Detect which cell encompasses the target text, then output its (X, Y) center coordinate. 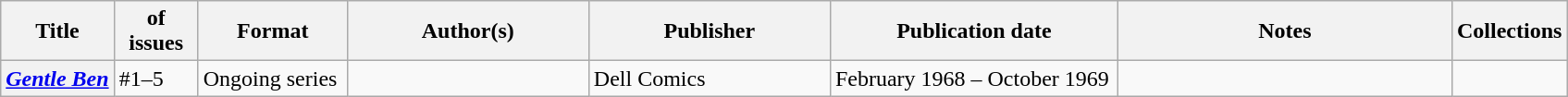
Gentle Ben (57, 79)
Title (57, 31)
Publication date (973, 31)
Publisher (709, 31)
February 1968 – October 1969 (973, 79)
Author(s) (468, 31)
Ongoing series (272, 79)
Notes (1284, 31)
Format (272, 31)
Dell Comics (709, 79)
#1–5 (155, 79)
Collections (1509, 31)
of issues (155, 31)
